Return the [x, y] coordinate for the center point of the cell that contains the specified text.  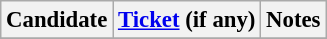
Candidate [57, 20]
Ticket (if any) [187, 20]
Notes [294, 20]
